Output the (X, Y) coordinate of the center of the cell containing the given text.  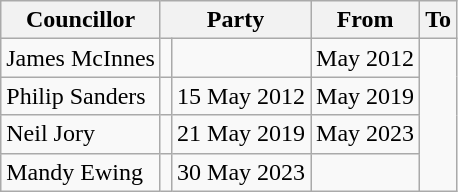
James McInnes (81, 58)
From (366, 20)
Councillor (81, 20)
Party (235, 20)
May 2019 (366, 96)
May 2012 (366, 58)
Mandy Ewing (81, 172)
Philip Sanders (81, 96)
15 May 2012 (242, 96)
May 2023 (366, 134)
30 May 2023 (242, 172)
21 May 2019 (242, 134)
To (438, 20)
Neil Jory (81, 134)
